Search for the cell housing the specified text and yield its (X, Y) center coordinate. 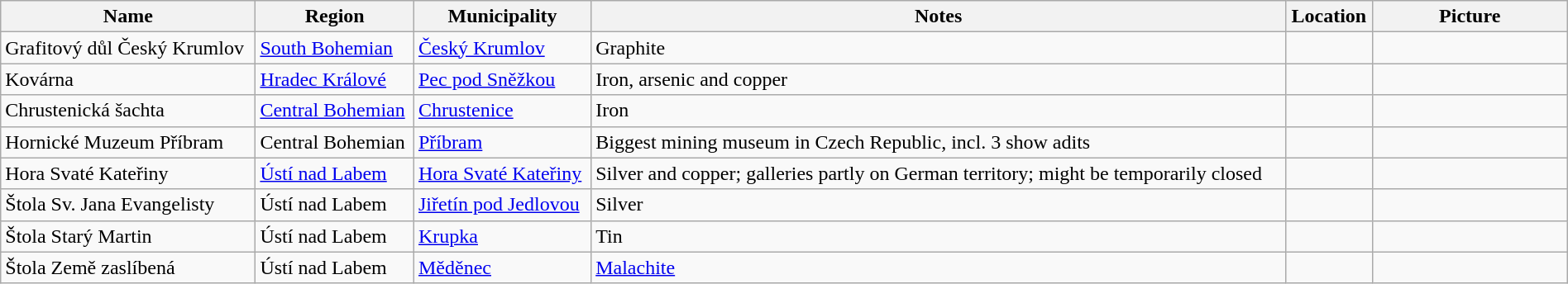
Štola Sv. Jana Evangelisty (128, 205)
Region (335, 17)
Měděnec (502, 267)
Příbram (502, 142)
Name (128, 17)
Grafitový důl Český Krumlov (128, 48)
Krupka (502, 236)
Notes (939, 17)
Location (1330, 17)
Hornické Muzeum Příbram (128, 142)
Iron, arsenic and copper (939, 79)
South Bohemian (335, 48)
Český Krumlov (502, 48)
Hradec Králové (335, 79)
Pec pod Sněžkou (502, 79)
Chrustenice (502, 111)
Malachite (939, 267)
Silver and copper; galleries partly on German territory; might be temporarily closed (939, 173)
Tin (939, 236)
Jiřetín pod Jedlovou (502, 205)
Štola Starý Martin (128, 236)
Biggest mining museum in Czech Republic, incl. 3 show adits (939, 142)
Municipality (502, 17)
Graphite (939, 48)
Iron (939, 111)
Štola Země zaslíbená (128, 267)
Chrustenická šachta (128, 111)
Silver (939, 205)
Picture (1470, 17)
Kovárna (128, 79)
